Provide the [X, Y] coordinate of the cell's center where the given text is located.  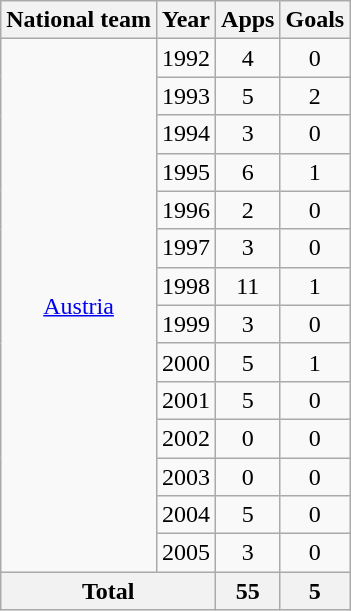
4 [248, 58]
Total [108, 591]
55 [248, 591]
2002 [186, 438]
11 [248, 286]
2003 [186, 477]
1994 [186, 134]
1993 [186, 96]
Year [186, 20]
2000 [186, 362]
6 [248, 172]
1997 [186, 248]
Apps [248, 20]
1998 [186, 286]
2001 [186, 400]
Goals [315, 20]
1999 [186, 324]
1996 [186, 210]
Austria [79, 306]
2004 [186, 515]
1995 [186, 172]
1992 [186, 58]
National team [79, 20]
2005 [186, 553]
